Extract the (x, y) coordinate from the center of the cell holding the provided text.  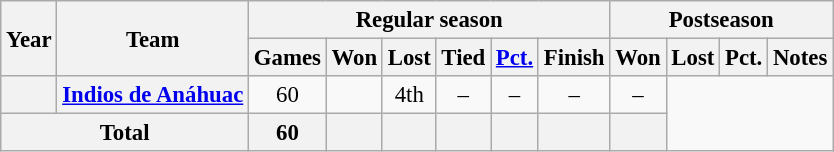
Tied (463, 58)
Notes (800, 58)
Total (125, 133)
Finish (574, 58)
Team (153, 38)
Postseason (722, 20)
4th (409, 95)
Year (29, 38)
Games (288, 58)
Indios de Anáhuac (153, 95)
Regular season (430, 20)
